Detect which cell encompasses the target text, then output its [X, Y] center coordinate. 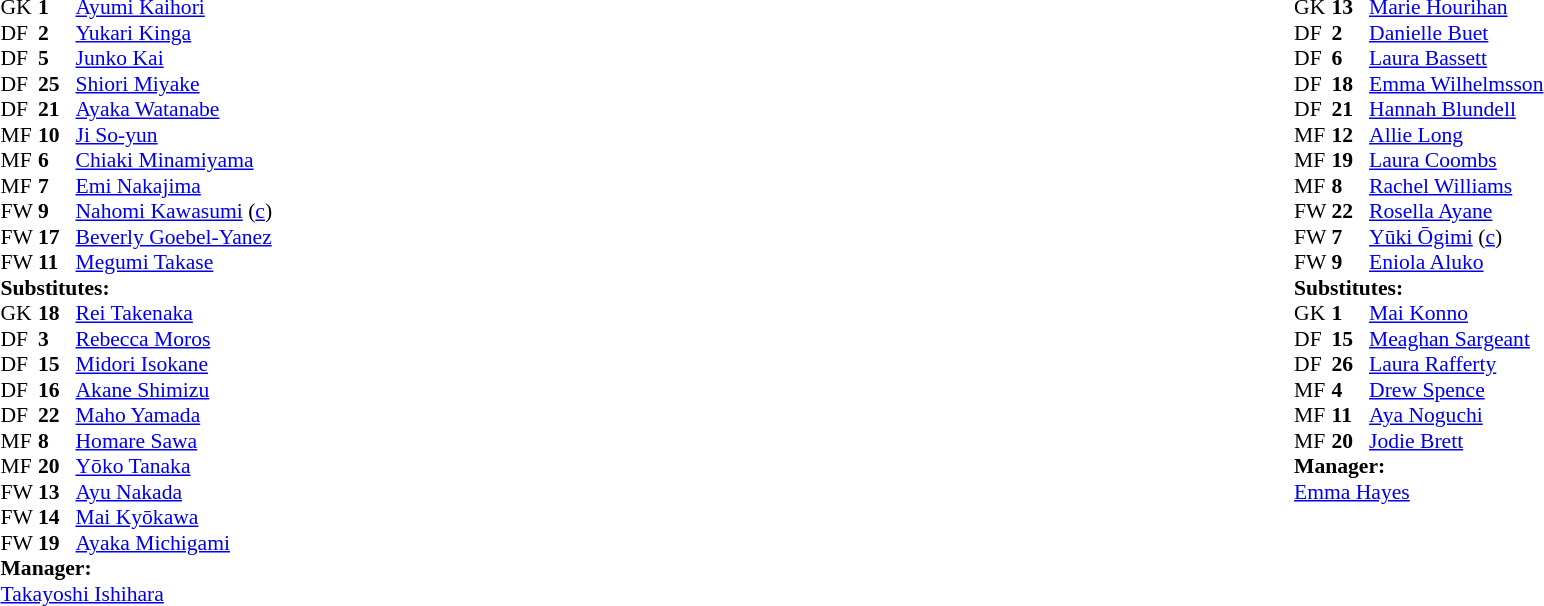
Ayaka Michigami [174, 543]
26 [1351, 365]
Rachel Williams [1456, 186]
12 [1351, 135]
Maho Yamada [174, 415]
16 [57, 390]
25 [57, 84]
Hannah Blundell [1456, 109]
Emma Hayes [1418, 492]
Nahomi Kawasumi (c) [174, 211]
Chiaki Minamiyama [174, 161]
5 [57, 59]
17 [57, 237]
Danielle Buet [1456, 33]
Junko Kai [174, 59]
Eniola Aluko [1456, 263]
Ji So-yun [174, 135]
Meaghan Sargeant [1456, 339]
Ayaka Watanabe [174, 109]
Rosella Ayane [1456, 211]
Shiori Miyake [174, 84]
Rei Takenaka [174, 313]
3 [57, 339]
Yūki Ōgimi (c) [1456, 237]
Drew Spence [1456, 390]
4 [1351, 390]
Jodie Brett [1456, 441]
Mai Konno [1456, 313]
Beverly Goebel-Yanez [174, 237]
Yukari Kinga [174, 33]
Mai Kyōkawa [174, 517]
Laura Bassett [1456, 59]
Ayu Nakada [174, 492]
Akane Shimizu [174, 390]
Homare Sawa [174, 441]
Laura Rafferty [1456, 365]
14 [57, 517]
13 [57, 492]
Megumi Takase [174, 263]
10 [57, 135]
Emi Nakajima [174, 186]
Aya Noguchi [1456, 415]
Laura Coombs [1456, 161]
Emma Wilhelmsson [1456, 84]
Allie Long [1456, 135]
Yōko Tanaka [174, 467]
Rebecca Moros [174, 339]
1 [1351, 313]
Midori Isokane [174, 365]
